Identify which cell holds the provided text, then report its (x, y) central coordinate. 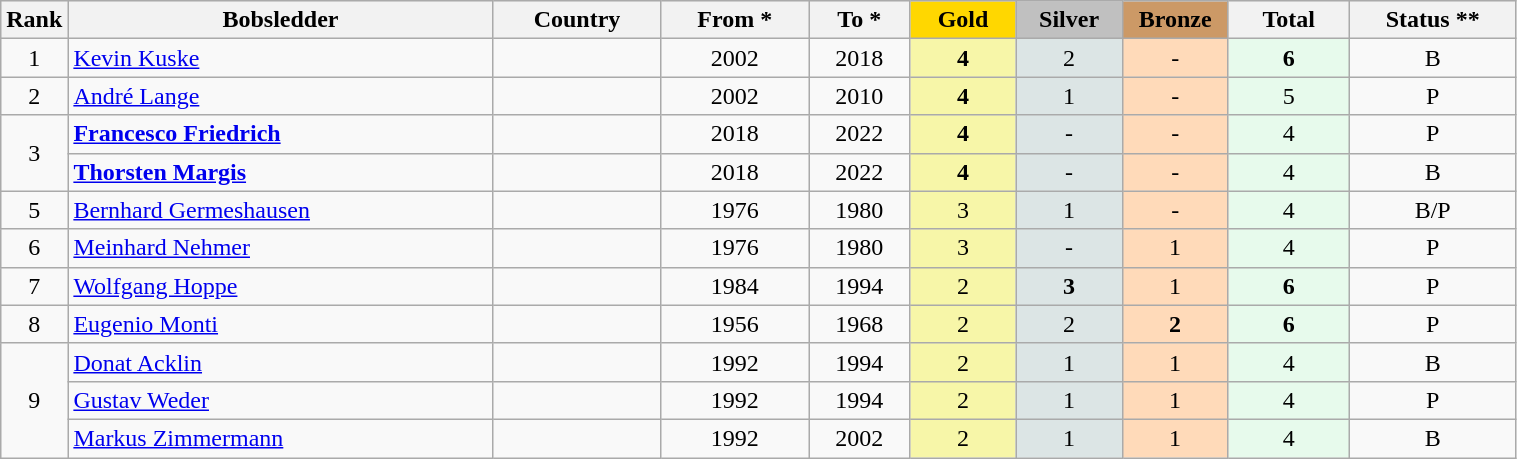
1984 (735, 286)
Bernhard Germeshausen (280, 210)
Donat Acklin (280, 362)
8 (34, 324)
1968 (860, 324)
Bronze (1175, 20)
2010 (860, 96)
Thorsten Margis (280, 172)
Rank (34, 20)
Total (1288, 20)
Gustav Weder (280, 400)
9 (34, 400)
Gold (963, 20)
B/P (1432, 210)
Silver (1069, 20)
1956 (735, 324)
7 (34, 286)
Status ** (1432, 20)
Markus Zimmermann (280, 438)
André Lange (280, 96)
Eugenio Monti (280, 324)
Meinhard Nehmer (280, 248)
To * (860, 20)
Kevin Kuske (280, 58)
Country (577, 20)
Wolfgang Hoppe (280, 286)
Francesco Friedrich (280, 134)
From * (735, 20)
Bobsledder (280, 20)
